Locate the cell with the specified text and output its (X, Y) center coordinate. 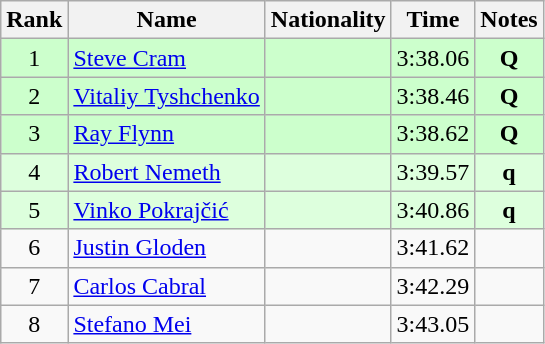
Nationality (328, 20)
Notes (509, 20)
3:40.86 (433, 210)
Time (433, 20)
3:43.05 (433, 324)
Steve Cram (166, 58)
3:38.06 (433, 58)
Rank (34, 20)
3:41.62 (433, 248)
Stefano Mei (166, 324)
5 (34, 210)
2 (34, 96)
3:42.29 (433, 286)
Vinko Pokrajčić (166, 210)
3:38.62 (433, 134)
Name (166, 20)
3:39.57 (433, 172)
4 (34, 172)
7 (34, 286)
Robert Nemeth (166, 172)
Justin Gloden (166, 248)
3 (34, 134)
Carlos Cabral (166, 286)
8 (34, 324)
6 (34, 248)
1 (34, 58)
Vitaliy Tyshchenko (166, 96)
3:38.46 (433, 96)
Ray Flynn (166, 134)
